Scan for the cell matching the given text and deliver its (X, Y) coordinate at center. 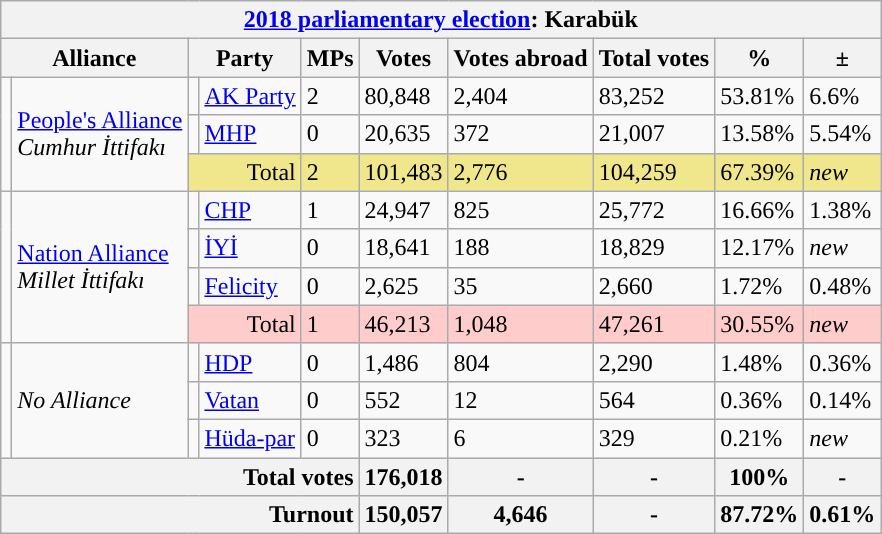
CHP (250, 210)
± (842, 58)
0.21% (760, 438)
35 (520, 286)
87.72% (760, 515)
552 (404, 400)
Votes abroad (520, 58)
6 (520, 438)
No Alliance (100, 400)
6.6% (842, 96)
20,635 (404, 134)
329 (654, 438)
4,646 (520, 515)
1.38% (842, 210)
323 (404, 438)
Alliance (94, 58)
2,776 (520, 172)
1,486 (404, 362)
MHP (250, 134)
2018 parliamentary election: Karabük (441, 20)
12.17% (760, 248)
Hüda-par (250, 438)
804 (520, 362)
100% (760, 477)
0.14% (842, 400)
47,261 (654, 324)
80,848 (404, 96)
0.48% (842, 286)
46,213 (404, 324)
176,018 (404, 477)
12 (520, 400)
People's AllianceCumhur İttifakı (100, 134)
188 (520, 248)
104,259 (654, 172)
18,641 (404, 248)
Votes (404, 58)
150,057 (404, 515)
1.48% (760, 362)
Turnout (180, 515)
1.72% (760, 286)
16.66% (760, 210)
24,947 (404, 210)
Party (244, 58)
1,048 (520, 324)
MPs (330, 58)
2,660 (654, 286)
825 (520, 210)
2,290 (654, 362)
30.55% (760, 324)
Nation AllianceMillet İttifakı (100, 267)
564 (654, 400)
53.81% (760, 96)
% (760, 58)
83,252 (654, 96)
0.61% (842, 515)
2,625 (404, 286)
18,829 (654, 248)
25,772 (654, 210)
AK Party (250, 96)
2,404 (520, 96)
5.54% (842, 134)
İYİ (250, 248)
13.58% (760, 134)
101,483 (404, 172)
HDP (250, 362)
372 (520, 134)
Vatan (250, 400)
67.39% (760, 172)
Felicity (250, 286)
21,007 (654, 134)
